Locate the cell with the specified text and output its (X, Y) center coordinate. 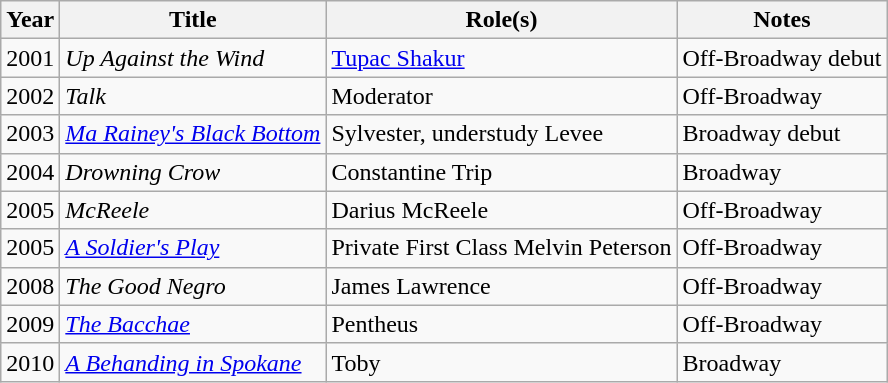
2009 (30, 324)
Notes (782, 20)
The Bacchae (193, 324)
A Behanding in Spokane (193, 362)
Drowning Crow (193, 172)
2002 (30, 96)
Title (193, 20)
Off-Broadway debut (782, 58)
Ma Rainey's Black Bottom (193, 134)
A Soldier's Play (193, 248)
McReele (193, 210)
The Good Negro (193, 286)
Role(s) (502, 20)
Sylvester, understudy Levee (502, 134)
2010 (30, 362)
Talk (193, 96)
Up Against the Wind (193, 58)
2001 (30, 58)
Constantine Trip (502, 172)
Broadway debut (782, 134)
2003 (30, 134)
Tupac Shakur (502, 58)
Moderator (502, 96)
Toby (502, 362)
Darius McReele (502, 210)
Private First Class Melvin Peterson (502, 248)
Pentheus (502, 324)
Year (30, 20)
James Lawrence (502, 286)
2004 (30, 172)
2008 (30, 286)
